Pinpoint the cell where the given text exists, returning its (x, y) midpoint coordinate. 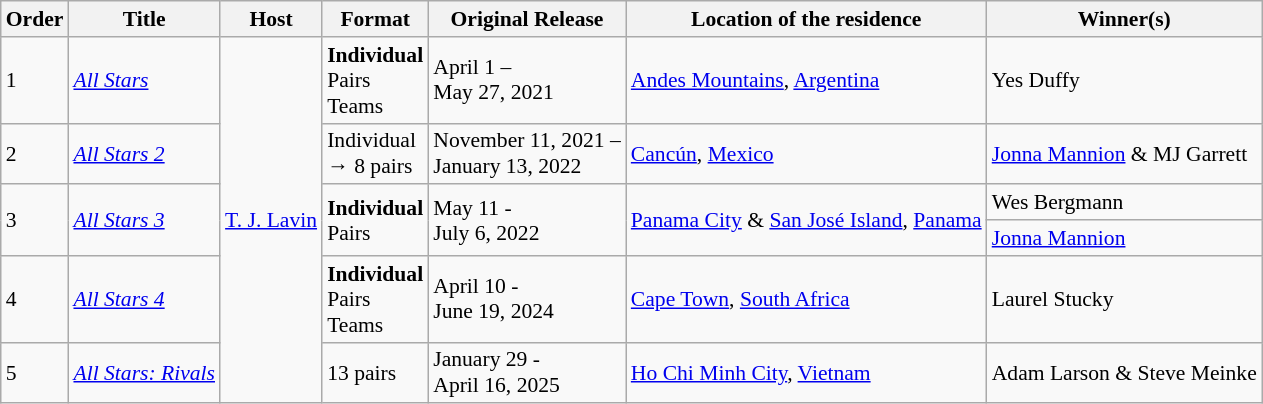
April 10 -June 19, 2024 (527, 300)
November 11, 2021 –January 13, 2022 (527, 154)
Title (144, 19)
Jonna Mannion & MJ Garrett (1124, 154)
IndividualPairs (375, 220)
13 pairs (375, 372)
4 (35, 300)
3 (35, 220)
Andes Mountains, Argentina (806, 80)
All Stars: Rivals (144, 372)
January 29 -April 16, 2025 (527, 372)
2 (35, 154)
April 1 –May 27, 2021 (527, 80)
Format (375, 19)
All Stars 2 (144, 154)
Wes Bergmann (1124, 203)
May 11 -July 6, 2022 (527, 220)
1 (35, 80)
Yes Duffy (1124, 80)
T. J. Lavin (271, 220)
All Stars 3 (144, 220)
Order (35, 19)
Cancún, Mexico (806, 154)
Location of the residence (806, 19)
Individual→ 8 pairs (375, 154)
Jonna Mannion (1124, 238)
All Stars 4 (144, 300)
Original Release (527, 19)
Winner(s) (1124, 19)
Panama City & San José Island, Panama (806, 220)
Laurel Stucky (1124, 300)
Host (271, 19)
Adam Larson & Steve Meinke (1124, 372)
All Stars (144, 80)
Cape Town, South Africa (806, 300)
5 (35, 372)
Ho Chi Minh City, Vietnam (806, 372)
